For the text-containing cell, return its midpoint in (X, Y) coordinate format. 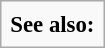
See also: (52, 24)
